Pinpoint the cell where the given text exists, returning its (x, y) midpoint coordinate. 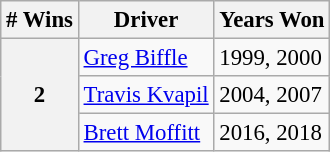
# Wins (40, 20)
2004, 2007 (272, 95)
1999, 2000 (272, 58)
2016, 2018 (272, 133)
Years Won (272, 20)
Driver (146, 20)
Greg Biffle (146, 58)
2 (40, 96)
Brett Moffitt (146, 133)
Travis Kvapil (146, 95)
